Extract the (X, Y) coordinate from the center of the cell holding the provided text.  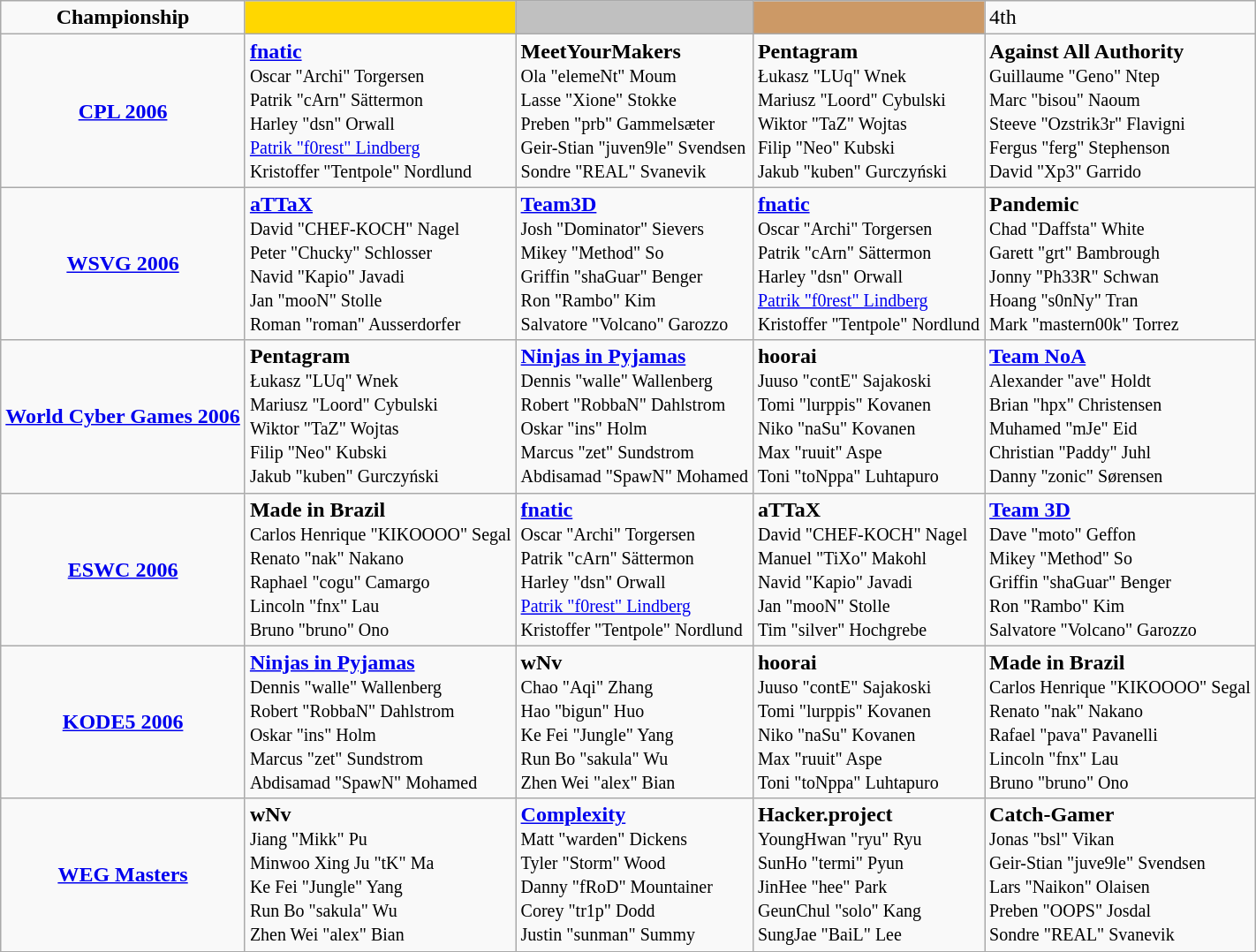
wNv Jiang "Mikk" Pu Minwoo Xing Ju "tK" Ma Ke Fei "Jungle" Yang Run Bo "sakula" Wu Zhen Wei "alex" Bian (380, 874)
Hacker.project YoungHwan "ryu" Ryu SunHo "termi" Pyun JinHee "hee" Park GeunChul "solo" Kang SungJae "BaiL" Lee (868, 874)
wNv Chao "Aqi" Zhang Hao "bigun" Huo Ke Fei "Jungle" Yang Run Bo "sakula" Wu Zhen Wei "alex" Bian (634, 722)
Catch-Gamer Jonas "bsl" Vikan Geir-Stian "juve9le" Svendsen Lars "Naikon" Olaisen Preben "OOPS" Josdal Sondre "REAL" Svanevik (1120, 874)
Team 3D Dave "moto" Geffon Mikey "Method" So Griffin "shaGuar" Benger Ron "Rambo" Kim Salvatore "Volcano" Garozzo (1120, 569)
Made in Brazil Carlos Henrique "KIKOOOO" Segal Renato "nak" Nakano Rafael "pava" Pavanelli Lincoln "fnx" Lau Bruno "bruno" Ono (1120, 722)
aTTaX David "CHEF-KOCH" Nagel Manuel "TiXo" Makohl Navid "Kapio" Javadi Jan "mooN" Stolle Tim "silver" Hochgrebe (868, 569)
4th (1120, 18)
Against All Authority Guillaume "Geno" Ntep Marc "bisou" Naoum Steeve "Ozstrik3r" Flavigni Fergus "ferg" Stephenson David "Xp3" Garrido (1120, 111)
Pandemic Chad "Daffsta" White Garett "grt" Bambrough Jonny "Ph33R" Schwan Hoang "s0nNy" Tran Mark "mastern00k" Torrez (1120, 263)
Team NoA Alexander "ave" Holdt Brian "hpx" Christensen Muhamed "mJe" Eid Christian "Paddy" Juhl Danny "zonic" Sørensen (1120, 417)
WSVG 2006 (124, 263)
Team3D Josh "Dominator" Sievers Mikey "Method" So Griffin "shaGuar" Benger Ron "Rambo" Kim Salvatore "Volcano" Garozzo (634, 263)
Complexity Matt "warden" Dickens Tyler "Storm" Wood Danny "fRoD" Mountainer Corey "tr1p" Dodd Justin "sunman" Summy (634, 874)
aTTaX David "CHEF-KOCH" Nagel Peter "Chucky" Schlosser Navid "Kapio" Javadi Jan "mooN" Stolle Roman "roman" Ausserdorfer (380, 263)
CPL 2006 (124, 111)
Championship (124, 18)
ESWC 2006 (124, 569)
WEG Masters (124, 874)
World Cyber Games 2006 (124, 417)
MeetYourMakers Ola "elemeNt" Moum Lasse "Xione" Stokke Preben "prb" Gammelsæter Geir-Stian "juven9le" Svendsen Sondre "REAL" Svanevik (634, 111)
Made in Brazil Carlos Henrique "KIKOOOO" Segal Renato "nak" Nakano Raphael "cogu" Camargo Lincoln "fnx" Lau Bruno "bruno" Ono (380, 569)
KODE5 2006 (124, 722)
